Scan for the cell matching the given text and deliver its [x, y] coordinate at center. 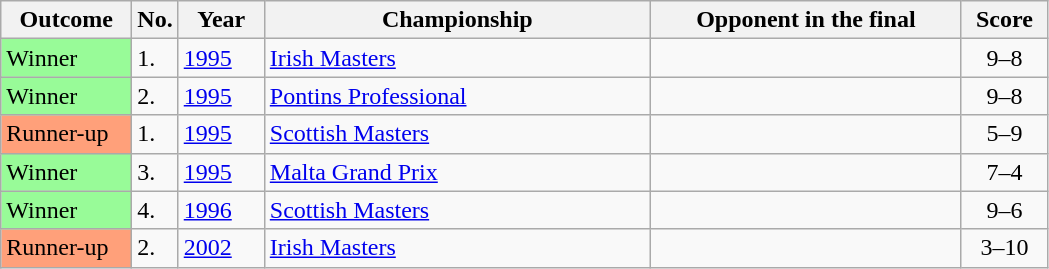
9–6 [1004, 210]
1996 [221, 210]
Championship [457, 20]
Year [221, 20]
3–10 [1004, 248]
No. [155, 20]
7–4 [1004, 172]
Outcome [66, 20]
4. [155, 210]
3. [155, 172]
Score [1004, 20]
Opponent in the final [806, 20]
2002 [221, 248]
Pontins Professional [457, 96]
Malta Grand Prix [457, 172]
5–9 [1004, 134]
